Pinpoint the cell where the given text exists, returning its (x, y) midpoint coordinate. 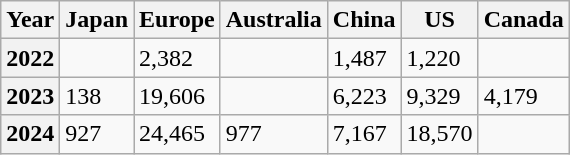
Year (30, 20)
7,167 (364, 134)
18,570 (440, 134)
927 (97, 134)
4,179 (524, 96)
977 (274, 134)
China (364, 20)
1,487 (364, 58)
19,606 (178, 96)
6,223 (364, 96)
2022 (30, 58)
24,465 (178, 134)
Europe (178, 20)
2023 (30, 96)
2024 (30, 134)
1,220 (440, 58)
US (440, 20)
9,329 (440, 96)
Canada (524, 20)
Japan (97, 20)
Australia (274, 20)
138 (97, 96)
2,382 (178, 58)
